Extract the [X, Y] coordinate from the center of the cell holding the provided text.  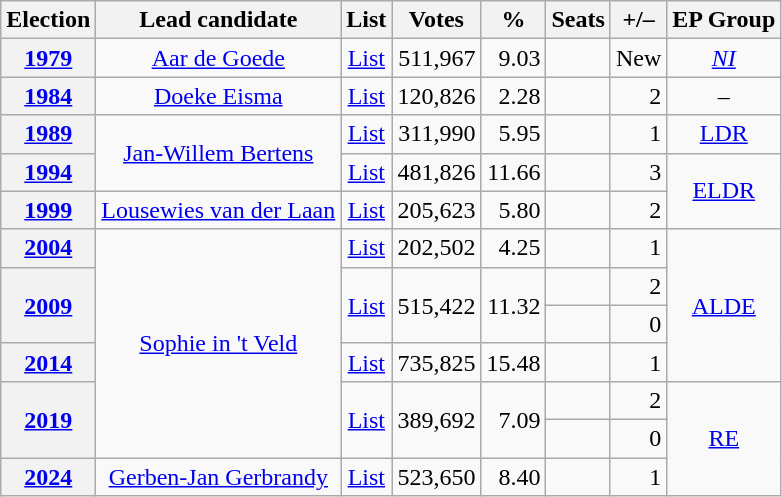
2009 [48, 305]
5.95 [514, 134]
– [724, 96]
389,692 [436, 419]
% [514, 20]
311,990 [436, 134]
1999 [48, 210]
RE [724, 438]
EP Group [724, 20]
Doeke Eisma [218, 96]
Lead candidate [218, 20]
Lousewies van der Laan [218, 210]
9.03 [514, 58]
202,502 [436, 248]
1989 [48, 134]
Jan-Willem Bertens [218, 153]
735,825 [436, 362]
1984 [48, 96]
11.66 [514, 172]
2014 [48, 362]
Gerben-Jan Gerbrandy [218, 477]
2019 [48, 419]
4.25 [514, 248]
11.32 [514, 305]
7.09 [514, 419]
5.80 [514, 210]
523,650 [436, 477]
2.28 [514, 96]
2024 [48, 477]
511,967 [436, 58]
515,422 [436, 305]
Votes [436, 20]
15.48 [514, 362]
Seats [578, 20]
New [638, 58]
3 [638, 172]
Election [48, 20]
+/– [638, 20]
ELDR [724, 191]
NI [724, 58]
1979 [48, 58]
Aar de Goede [218, 58]
2004 [48, 248]
205,623 [436, 210]
Sophie in 't Veld [218, 343]
ALDE [724, 305]
120,826 [436, 96]
481,826 [436, 172]
8.40 [514, 477]
LDR [724, 134]
1994 [48, 172]
